Return [x, y] of the center of cell containing provided text 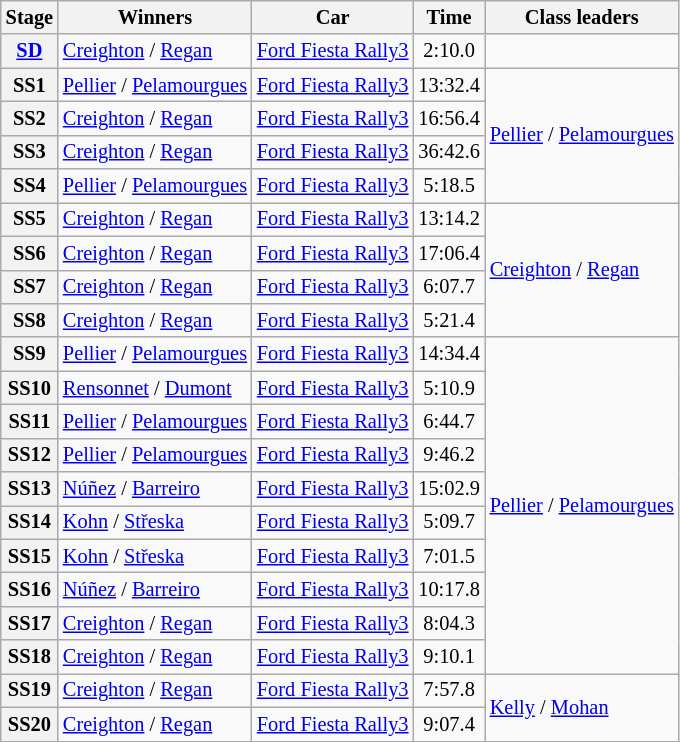
Winners [155, 17]
5:09.7 [448, 522]
6:44.7 [448, 421]
16:56.4 [448, 118]
9:10.1 [448, 657]
SS18 [30, 657]
SS7 [30, 287]
14:34.4 [448, 354]
Kelly / Mohan [582, 706]
SS15 [30, 556]
17:06.4 [448, 253]
5:21.4 [448, 320]
13:32.4 [448, 85]
Rensonnet / Dumont [155, 388]
8:04.3 [448, 623]
SS14 [30, 522]
SS19 [30, 690]
Class leaders [582, 17]
SS6 [30, 253]
Car [332, 17]
SS1 [30, 85]
SS10 [30, 388]
36:42.6 [448, 152]
15:02.9 [448, 489]
SS9 [30, 354]
7:01.5 [448, 556]
6:07.7 [448, 287]
SS11 [30, 421]
SS4 [30, 186]
SS13 [30, 489]
Time [448, 17]
SS17 [30, 623]
SS3 [30, 152]
SS8 [30, 320]
9:46.2 [448, 455]
SS2 [30, 118]
7:57.8 [448, 690]
SD [30, 51]
5:10.9 [448, 388]
SS5 [30, 219]
5:18.5 [448, 186]
9:07.4 [448, 724]
SS12 [30, 455]
10:17.8 [448, 589]
13:14.2 [448, 219]
SS20 [30, 724]
SS16 [30, 589]
Stage [30, 17]
2:10.0 [448, 51]
